Provide the (x, y) coordinate of the cell's center where the given text is located.  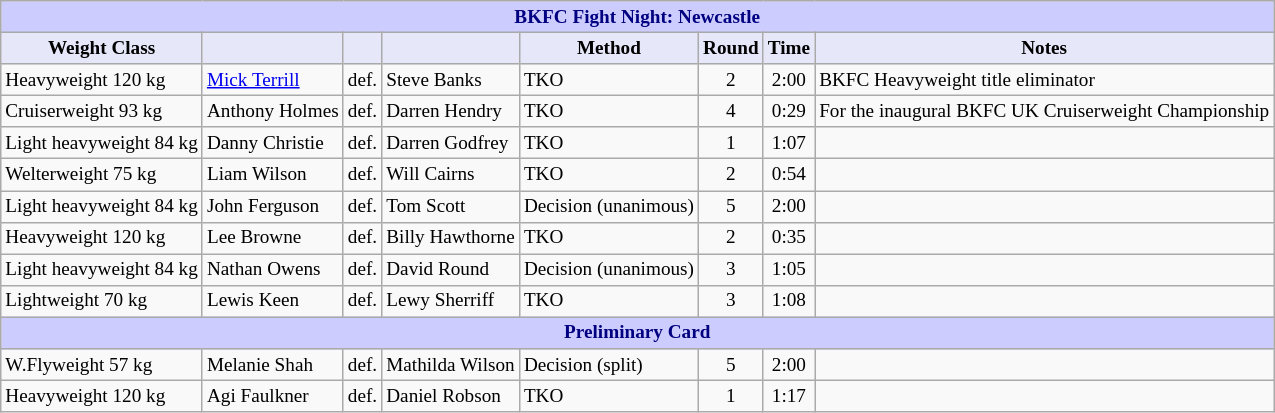
Weight Class (102, 48)
Billy Hawthorne (451, 238)
Daniel Robson (451, 396)
Will Cairns (451, 175)
For the inaugural BKFC UK Cruiserweight Championship (1044, 111)
Time (788, 48)
Welterweight 75 kg (102, 175)
Mathilda Wilson (451, 365)
1:07 (788, 143)
BKFC Heavyweight title eliminator (1044, 80)
Notes (1044, 48)
Decision (split) (608, 365)
Method (608, 48)
John Ferguson (272, 206)
Cruiserweight 93 kg (102, 111)
Lee Browne (272, 238)
Steve Banks (451, 80)
0:29 (788, 111)
BKFC Fight Night: Newcastle (638, 17)
1:08 (788, 301)
1:17 (788, 396)
Nathan Owens (272, 270)
Agi Faulkner (272, 396)
Danny Christie (272, 143)
Tom Scott (451, 206)
Lewy Sherriff (451, 301)
W.Flyweight 57 kg (102, 365)
Lewis Keen (272, 301)
Preliminary Card (638, 333)
4 (732, 111)
0:35 (788, 238)
Liam Wilson (272, 175)
Anthony Holmes (272, 111)
Melanie Shah (272, 365)
Round (732, 48)
Darren Godfrey (451, 143)
1:05 (788, 270)
Lightweight 70 kg (102, 301)
0:54 (788, 175)
Darren Hendry (451, 111)
David Round (451, 270)
Mick Terrill (272, 80)
